From the cell containing the given text, extract its center point as (X, Y) coordinate. 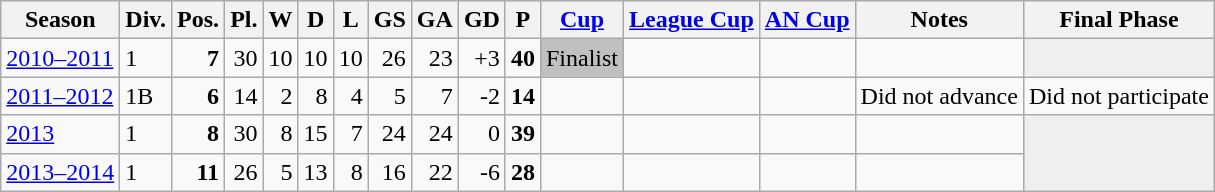
Did not participate (1118, 96)
L (350, 20)
GS (390, 20)
AN Cup (807, 20)
40 (522, 58)
2013–2014 (60, 172)
0 (482, 134)
Season (60, 20)
Finalist (582, 58)
2 (280, 96)
2010–2011 (60, 58)
22 (434, 172)
28 (522, 172)
Final Phase (1118, 20)
League Cup (692, 20)
-6 (482, 172)
1B (146, 96)
Pl. (244, 20)
2013 (60, 134)
4 (350, 96)
+3 (482, 58)
W (280, 20)
6 (198, 96)
23 (434, 58)
Did not advance (939, 96)
GA (434, 20)
D (316, 20)
2011–2012 (60, 96)
15 (316, 134)
Div. (146, 20)
13 (316, 172)
-2 (482, 96)
39 (522, 134)
GD (482, 20)
11 (198, 172)
P (522, 20)
Notes (939, 20)
Cup (582, 20)
Pos. (198, 20)
16 (390, 172)
